Provide the [x, y] coordinate of the cell's center where the given text is located.  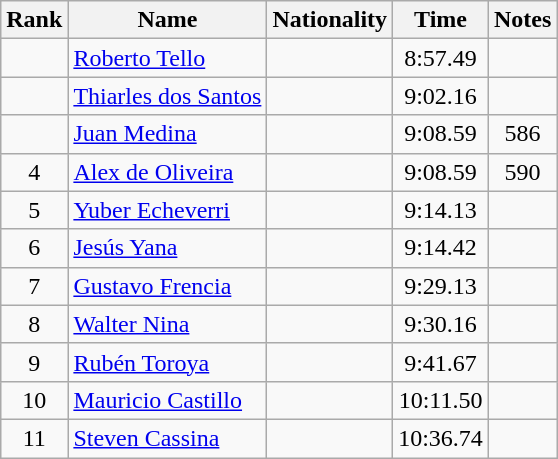
9 [34, 362]
9:14.13 [441, 210]
6 [34, 248]
9:14.42 [441, 248]
Time [441, 20]
5 [34, 210]
Gustavo Frencia [168, 286]
9:30.16 [441, 324]
Walter Nina [168, 324]
10:11.50 [441, 400]
Nationality [330, 20]
Steven Cassina [168, 438]
Name [168, 20]
10 [34, 400]
Mauricio Castillo [168, 400]
Alex de Oliveira [168, 172]
Juan Medina [168, 134]
590 [522, 172]
Rank [34, 20]
7 [34, 286]
9:29.13 [441, 286]
4 [34, 172]
Yuber Echeverri [168, 210]
8:57.49 [441, 58]
11 [34, 438]
9:41.67 [441, 362]
9:02.16 [441, 96]
Roberto Tello [168, 58]
10:36.74 [441, 438]
Notes [522, 20]
Thiarles dos Santos [168, 96]
586 [522, 134]
Rubén Toroya [168, 362]
Jesús Yana [168, 248]
8 [34, 324]
